Determine the (X, Y) coordinate at the center of the cell enclosing the given text.  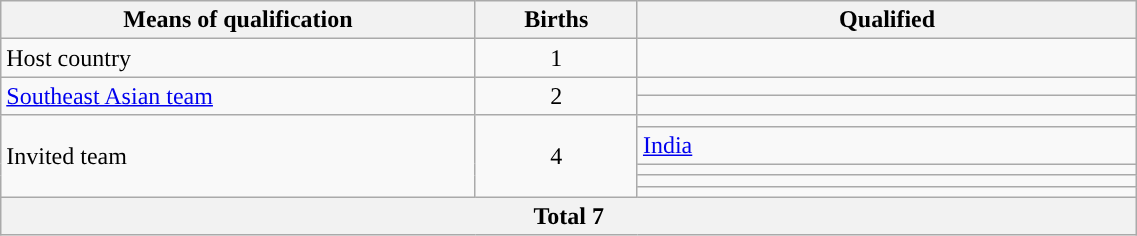
Means of qualification (238, 20)
Qualified (886, 20)
India (886, 145)
4 (556, 156)
Total 7 (569, 216)
Births (556, 20)
Southeast Asian team (238, 96)
2 (556, 96)
Invited team (238, 156)
Host country (238, 58)
1 (556, 58)
